Scan for the cell matching the given text and deliver its [x, y] coordinate at center. 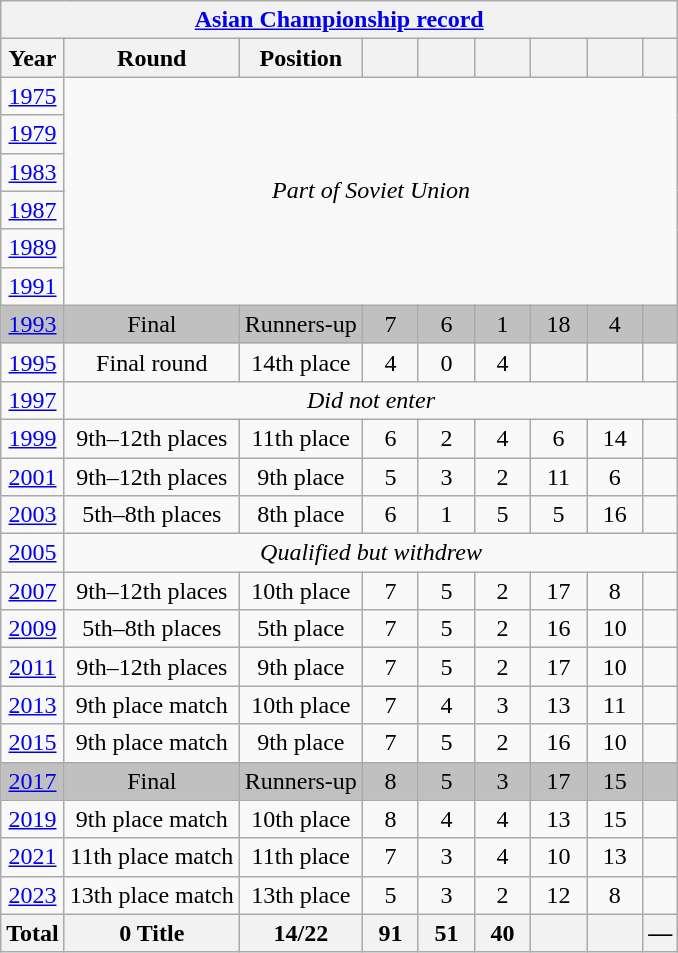
51 [446, 933]
1991 [33, 286]
2005 [33, 553]
Part of Soviet Union [370, 191]
14th place [300, 362]
1979 [33, 134]
Round [152, 58]
— [660, 933]
8th place [300, 515]
1999 [33, 438]
1975 [33, 96]
91 [390, 933]
2017 [33, 781]
1993 [33, 324]
2001 [33, 477]
1987 [33, 210]
Position [300, 58]
2019 [33, 819]
Final round [152, 362]
0 [446, 362]
Asian Championship record [340, 20]
14/22 [300, 933]
5th place [300, 629]
2009 [33, 629]
2007 [33, 591]
14 [615, 438]
40 [502, 933]
11th place match [152, 857]
1995 [33, 362]
13th place match [152, 895]
18 [559, 324]
1989 [33, 248]
2021 [33, 857]
2015 [33, 743]
2023 [33, 895]
1983 [33, 172]
0 Title [152, 933]
Did not enter [370, 400]
2003 [33, 515]
Total [33, 933]
1997 [33, 400]
2011 [33, 667]
Year [33, 58]
13th place [300, 895]
2013 [33, 705]
Qualified but withdrew [370, 553]
12 [559, 895]
